Identify which cell holds the provided text, then report its (X, Y) central coordinate. 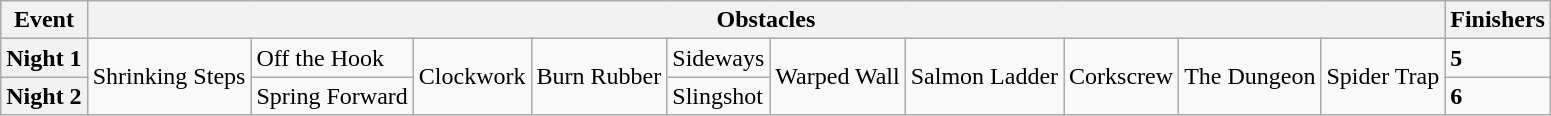
Clockwork (472, 77)
Burn Rubber (599, 77)
Off the Hook (332, 58)
Spider Trap (1383, 77)
Event (44, 20)
Night 2 (44, 96)
Sideways (718, 58)
Slingshot (718, 96)
6 (1498, 96)
The Dungeon (1250, 77)
Obstacles (766, 20)
5 (1498, 58)
Warped Wall (838, 77)
Night 1 (44, 58)
Spring Forward (332, 96)
Finishers (1498, 20)
Corkscrew (1122, 77)
Shrinking Steps (169, 77)
Salmon Ladder (984, 77)
